Locate the cell with the specified text and output its (x, y) center coordinate. 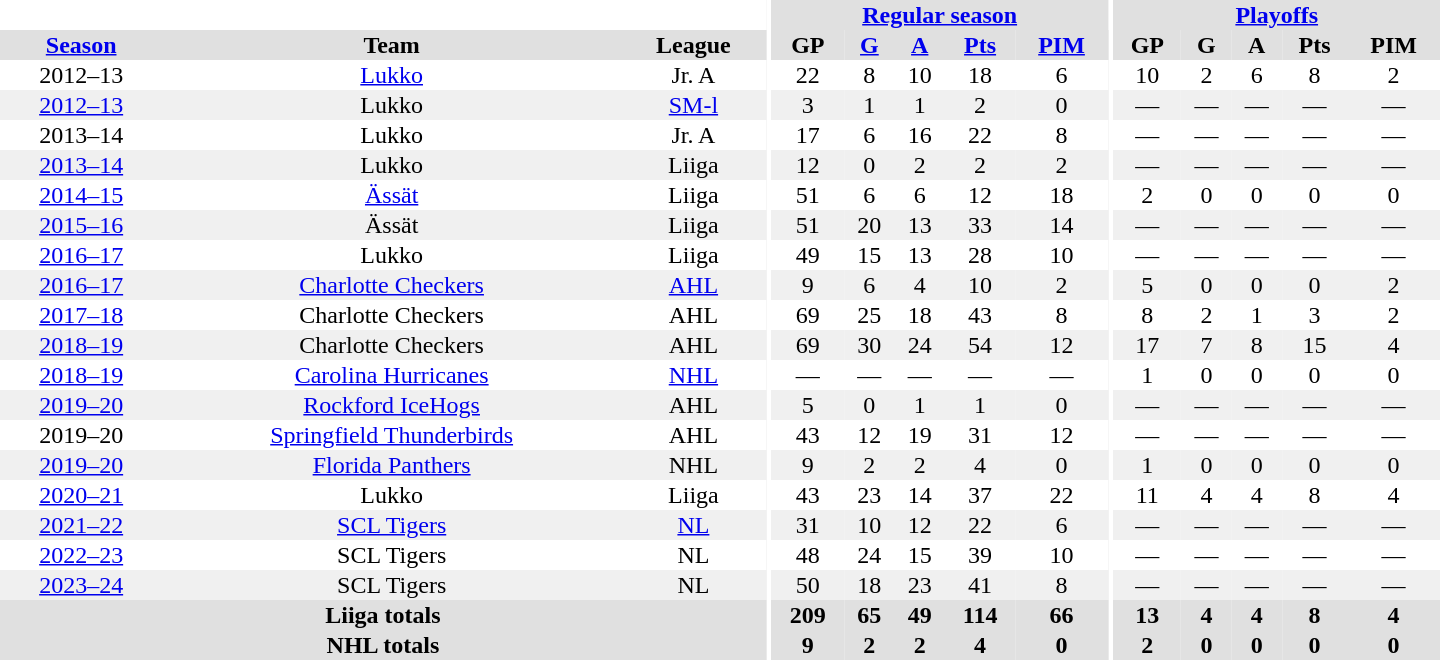
Playoffs (1276, 15)
Liiga totals (383, 615)
NHL totals (383, 645)
Carolina Hurricanes (392, 375)
Springfield Thunderbirds (392, 435)
2014–15 (81, 195)
Season (81, 45)
39 (980, 555)
114 (980, 615)
25 (869, 315)
7 (1206, 345)
SM-l (694, 105)
2022–23 (81, 555)
50 (808, 585)
209 (808, 615)
2017–18 (81, 315)
48 (808, 555)
65 (869, 615)
League (694, 45)
30 (869, 345)
20 (869, 225)
37 (980, 495)
54 (980, 345)
Regular season (939, 15)
Florida Panthers (392, 465)
19 (920, 435)
16 (920, 135)
2021–22 (81, 525)
Team (392, 45)
41 (980, 585)
66 (1062, 615)
2015–16 (81, 225)
Rockford IceHogs (392, 405)
28 (980, 255)
33 (980, 225)
2020–21 (81, 495)
11 (1147, 495)
2023–24 (81, 585)
